Pinpoint the cell where the given text exists, returning its [X, Y] midpoint coordinate. 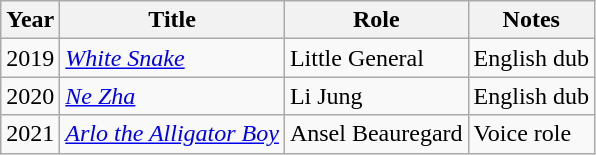
2019 [30, 58]
Voice role [531, 134]
2021 [30, 134]
Little General [376, 58]
Ansel Beauregard [376, 134]
Role [376, 20]
Notes [531, 20]
Year [30, 20]
Title [172, 20]
Ne Zha [172, 96]
White Snake [172, 58]
2020 [30, 96]
Arlo the Alligator Boy [172, 134]
Li Jung [376, 96]
